Detect which cell encompasses the target text, then output its [X, Y] center coordinate. 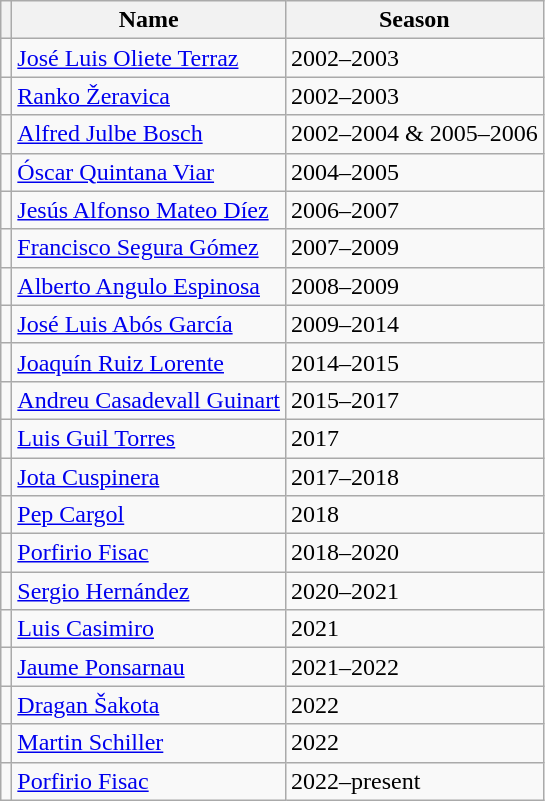
2007–2009 [414, 248]
Francisco Segura Gómez [149, 248]
Alberto Angulo Espinosa [149, 286]
2022–present [414, 781]
Jaume Ponsarnau [149, 667]
Luis Casimiro [149, 629]
Ranko Žeravica [149, 96]
2018–2020 [414, 553]
Dragan Šakota [149, 705]
Alfred Julbe Bosch [149, 134]
Sergio Hernández [149, 591]
Joaquín Ruiz Lorente [149, 362]
Season [414, 20]
Martin Schiller [149, 743]
2002–2004 & 2005–2006 [414, 134]
2015–2017 [414, 400]
Jesús Alfonso Mateo Díez [149, 210]
2009–2014 [414, 324]
José Luis Oliete Terraz [149, 58]
José Luis Abós García [149, 324]
2014–2015 [414, 362]
Andreu Casadevall Guinart [149, 400]
Óscar Quintana Viar [149, 172]
2021–2022 [414, 667]
Luis Guil Torres [149, 438]
2006–2007 [414, 210]
2017 [414, 438]
Pep Cargol [149, 515]
2018 [414, 515]
2017–2018 [414, 477]
Name [149, 20]
2004–2005 [414, 172]
Jota Cuspinera [149, 477]
2021 [414, 629]
2008–2009 [414, 286]
2020–2021 [414, 591]
